Pinpoint the cell where the given text exists, returning its [x, y] midpoint coordinate. 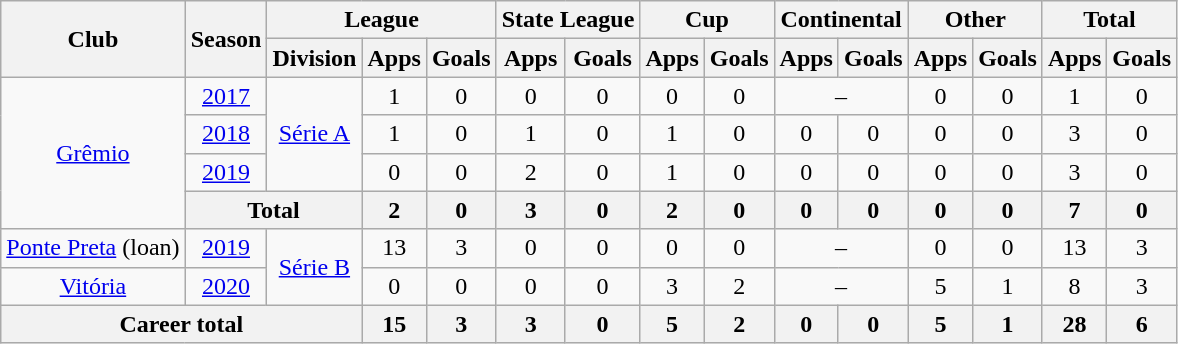
Cup [707, 20]
Season [226, 39]
2017 [226, 96]
Career total [182, 324]
15 [394, 324]
League [382, 20]
28 [1074, 324]
Continental [841, 20]
7 [1074, 210]
2020 [226, 286]
State League [568, 20]
8 [1074, 286]
Grêmio [93, 153]
Other [975, 20]
Ponte Preta (loan) [93, 248]
Division [314, 58]
Vitória [93, 286]
Série A [314, 134]
Série B [314, 267]
Club [93, 39]
6 [1142, 324]
2018 [226, 134]
